Return the (x, y) coordinate for the center point of the cell that contains the specified text.  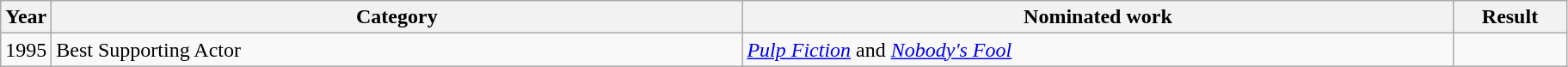
Nominated work (1098, 17)
Result (1510, 17)
Pulp Fiction and Nobody's Fool (1098, 50)
1995 (26, 50)
Year (26, 17)
Category (397, 17)
Best Supporting Actor (397, 50)
